Output the [X, Y] coordinate of the center of the cell containing the given text.  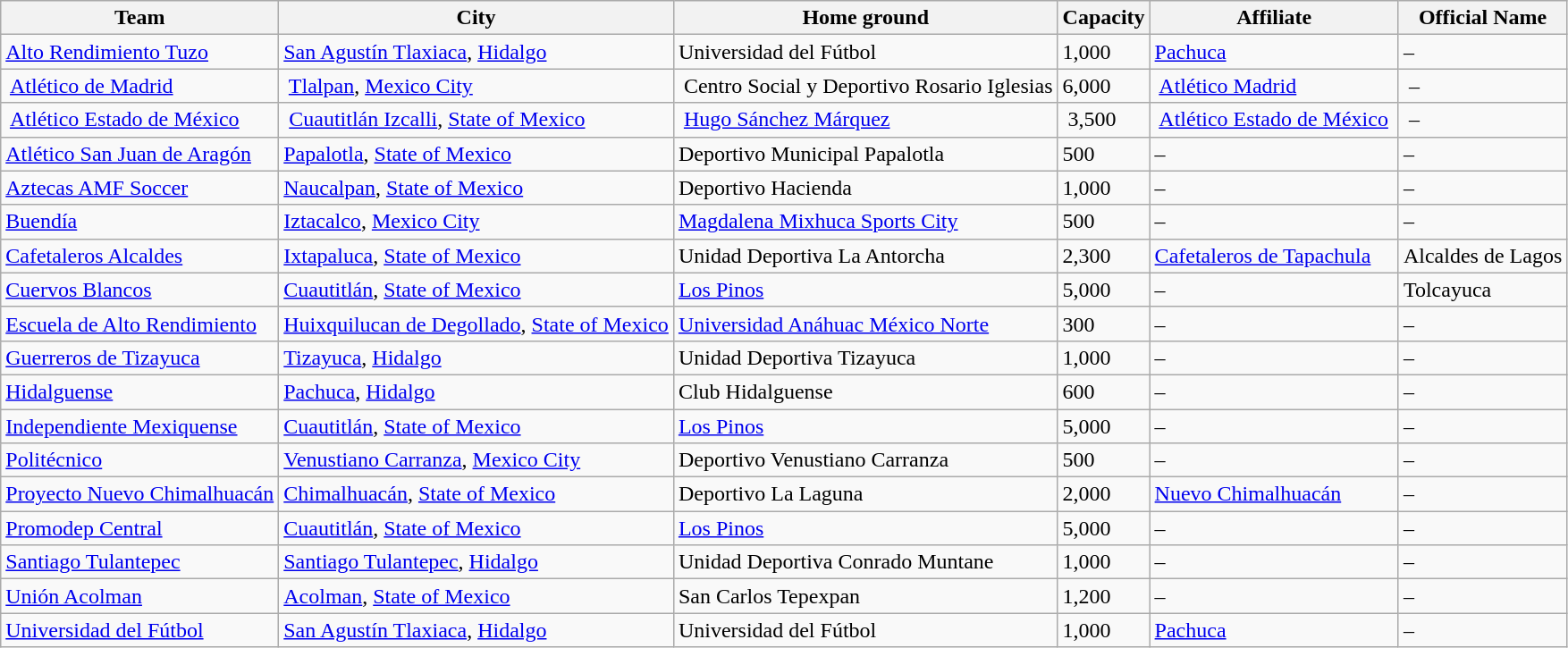
Aztecas AMF Soccer [139, 188]
Santiago Tulantepec, Hidalgo [476, 562]
Hugo Sánchez Márquez [865, 120]
Proyecto Nuevo Chimalhuacán [139, 494]
Independiente Mexiquense [139, 426]
Unidad Deportiva Tizayuca [865, 358]
Deportivo Venustiano Carranza [865, 460]
Tlalpan, Mexico City [476, 86]
2,000 [1103, 494]
Ixtapaluca, State of Mexico [476, 256]
Atlético Madrid [1274, 86]
Chimalhuacán, State of Mexico [476, 494]
Politécnico [139, 460]
Official Name [1482, 18]
Club Hidalguense [865, 391]
Magdalena Mixhuca Sports City [865, 222]
Santiago Tulantepec [139, 562]
San Carlos Tepexpan [865, 596]
Papalotla, State of Mexico [476, 154]
Tizayuca, Hidalgo [476, 358]
Naucalpan, State of Mexico [476, 188]
Tolcayuca [1482, 290]
Acolman, State of Mexico [476, 596]
1,200 [1103, 596]
Alto Rendimiento Tuzo [139, 52]
Unión Acolman [139, 596]
Deportivo Hacienda [865, 188]
Team [139, 18]
Cuervos Blancos [139, 290]
3,500 [1103, 120]
Alcaldes de Lagos [1482, 256]
City [476, 18]
Iztacalco, Mexico City [476, 222]
Escuela de Alto Rendimiento [139, 324]
Huixquilucan de Degollado, State of Mexico [476, 324]
Unidad Deportiva La Antorcha [865, 256]
Capacity [1103, 18]
Cafetaleros de Tapachula [1274, 256]
Buendía [139, 222]
Centro Social y Deportivo Rosario Iglesias [865, 86]
Affiliate [1274, 18]
600 [1103, 391]
Guerreros de Tizayuca [139, 358]
2,300 [1103, 256]
Cafetaleros Alcaldes [139, 256]
Home ground [865, 18]
6,000 [1103, 86]
300 [1103, 324]
Universidad Anáhuac México Norte [865, 324]
Atlético San Juan de Aragón [139, 154]
Nuevo Chimalhuacán [1274, 494]
Pachuca, Hidalgo [476, 391]
Deportivo Municipal Papalotla [865, 154]
Hidalguense [139, 391]
Atlético de Madrid [139, 86]
Deportivo La Laguna [865, 494]
Unidad Deportiva Conrado Muntane [865, 562]
Venustiano Carranza, Mexico City [476, 460]
Cuautitlán Izcalli, State of Mexico [476, 120]
Promodep Central [139, 528]
